From the cell containing the given text, extract its center point as (X, Y) coordinate. 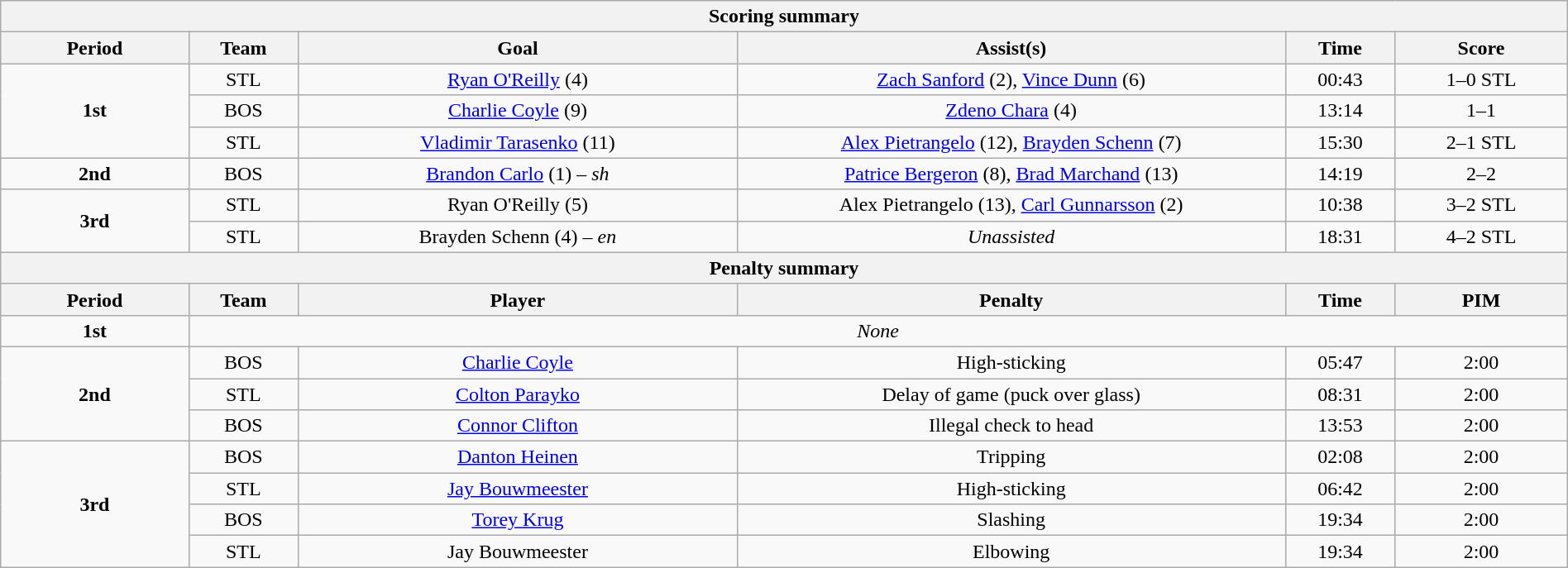
Danton Heinen (518, 457)
Torey Krug (518, 520)
Alex Pietrangelo (13), Carl Gunnarsson (2) (1011, 205)
Illegal check to head (1011, 426)
2–2 (1481, 174)
Ryan O'Reilly (4) (518, 79)
Ryan O'Reilly (5) (518, 205)
10:38 (1340, 205)
Unassisted (1011, 236)
13:14 (1340, 111)
Penalty summary (784, 268)
Score (1481, 48)
Colton Parayko (518, 394)
Patrice Bergeron (8), Brad Marchand (13) (1011, 174)
Charlie Coyle (518, 362)
Zdeno Chara (4) (1011, 111)
1–0 STL (1481, 79)
14:19 (1340, 174)
None (878, 331)
13:53 (1340, 426)
1–1 (1481, 111)
Brayden Schenn (4) – en (518, 236)
Elbowing (1011, 551)
Slashing (1011, 520)
06:42 (1340, 489)
18:31 (1340, 236)
Charlie Coyle (9) (518, 111)
Vladimir Tarasenko (11) (518, 142)
4–2 STL (1481, 236)
Player (518, 299)
Connor Clifton (518, 426)
Penalty (1011, 299)
Delay of game (puck over glass) (1011, 394)
00:43 (1340, 79)
Zach Sanford (2), Vince Dunn (6) (1011, 79)
Alex Pietrangelo (12), Brayden Schenn (7) (1011, 142)
3–2 STL (1481, 205)
Assist(s) (1011, 48)
15:30 (1340, 142)
2–1 STL (1481, 142)
Tripping (1011, 457)
08:31 (1340, 394)
05:47 (1340, 362)
PIM (1481, 299)
Goal (518, 48)
02:08 (1340, 457)
Scoring summary (784, 17)
Brandon Carlo (1) – sh (518, 174)
